Provide the [X, Y] coordinate of the cell's center where the given text is located.  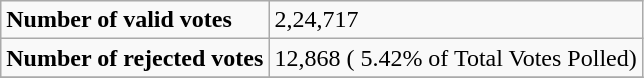
Number of rejected votes [135, 58]
Number of valid votes [135, 20]
12,868 ( 5.42% of Total Votes Polled) [456, 58]
2,24,717 [456, 20]
